Output the [x, y] coordinate of the center of the cell containing the given text.  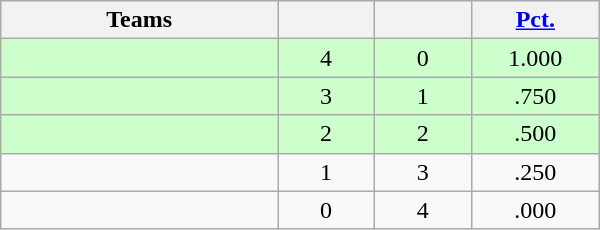
Pct. [535, 20]
Teams [140, 20]
.750 [535, 96]
.250 [535, 172]
1.000 [535, 58]
.500 [535, 134]
.000 [535, 210]
